Find where the given text appears and provide that cell's center as [X, Y] coordinate. 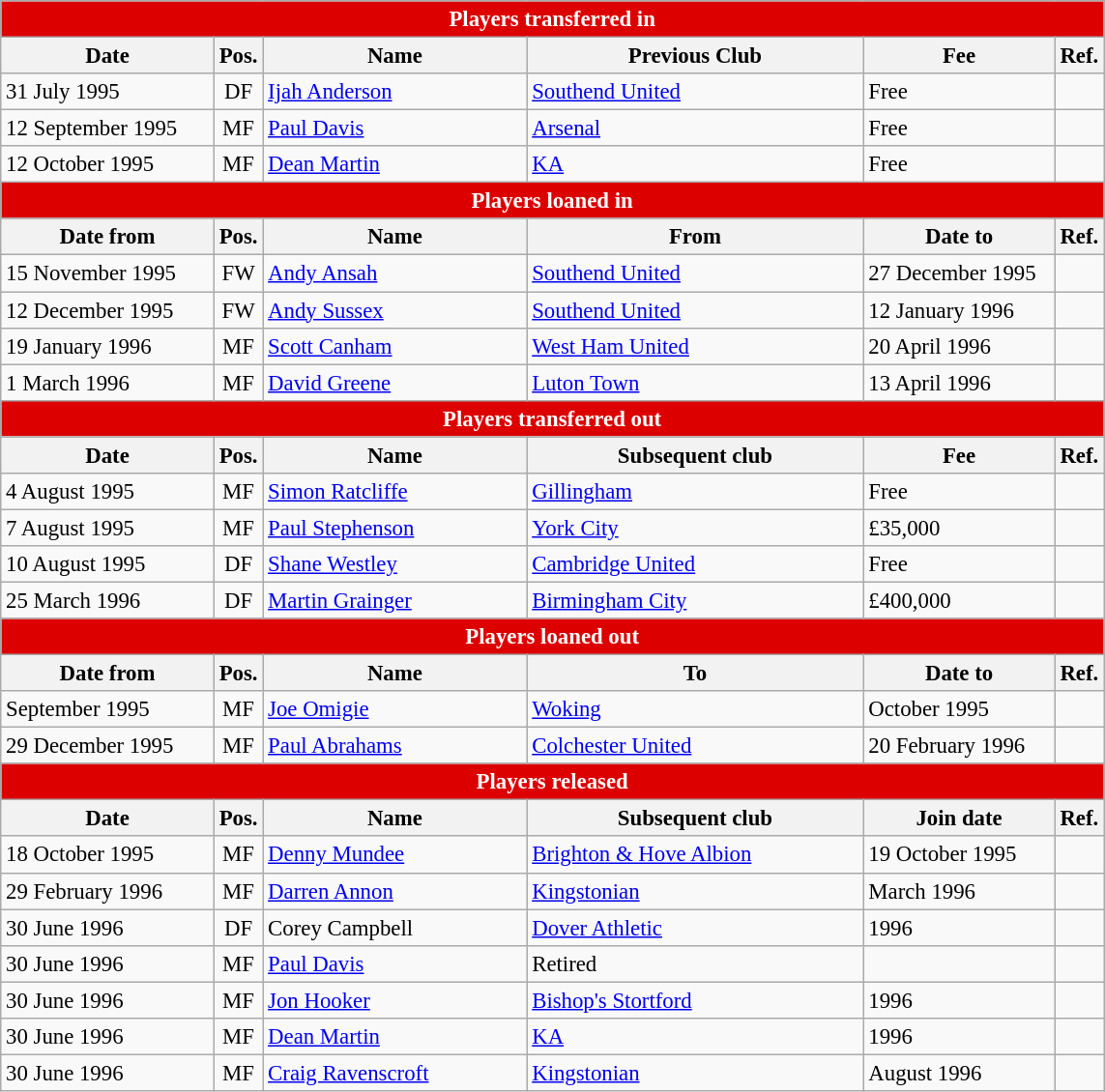
Craig Ravenscroft [394, 1073]
Darren Annon [394, 891]
Paul Abrahams [394, 746]
31 July 1995 [108, 92]
September 1995 [108, 709]
4 August 1995 [108, 492]
Scott Canham [394, 346]
15 November 1995 [108, 273]
£400,000 [959, 600]
York City [695, 528]
Simon Ratcliffe [394, 492]
Retired [695, 963]
29 February 1996 [108, 891]
20 February 1996 [959, 746]
13 April 1996 [959, 383]
19 January 1996 [108, 346]
Birmingham City [695, 600]
20 April 1996 [959, 346]
Shane Westley [394, 564]
To [695, 674]
Luton Town [695, 383]
Ijah Anderson [394, 92]
12 October 1995 [108, 164]
Players loaned out [553, 637]
Andy Sussex [394, 310]
Players transferred out [553, 418]
Colchester United [695, 746]
Jon Hooker [394, 1000]
18 October 1995 [108, 855]
19 October 1995 [959, 855]
Woking [695, 709]
Denny Mundee [394, 855]
Martin Grainger [394, 600]
West Ham United [695, 346]
Dover Athletic [695, 928]
Players released [553, 782]
March 1996 [959, 891]
Bishop's Stortford [695, 1000]
7 August 1995 [108, 528]
12 September 1995 [108, 129]
Brighton & Hove Albion [695, 855]
Andy Ansah [394, 273]
25 March 1996 [108, 600]
29 December 1995 [108, 746]
David Greene [394, 383]
From [695, 237]
12 December 1995 [108, 310]
Players loaned in [553, 201]
£35,000 [959, 528]
Paul Stephenson [394, 528]
Players transferred in [553, 19]
12 January 1996 [959, 310]
Previous Club [695, 56]
October 1995 [959, 709]
Arsenal [695, 129]
August 1996 [959, 1073]
Corey Campbell [394, 928]
1 March 1996 [108, 383]
10 August 1995 [108, 564]
Join date [959, 819]
Gillingham [695, 492]
Joe Omigie [394, 709]
27 December 1995 [959, 273]
Cambridge United [695, 564]
